For the text-containing cell, return its midpoint in (X, Y) coordinate format. 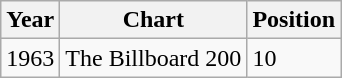
Year (30, 20)
Chart (154, 20)
The Billboard 200 (154, 58)
1963 (30, 58)
Position (294, 20)
10 (294, 58)
